Capture the cell that displays the provided text and extract its [x, y] central coordinate. 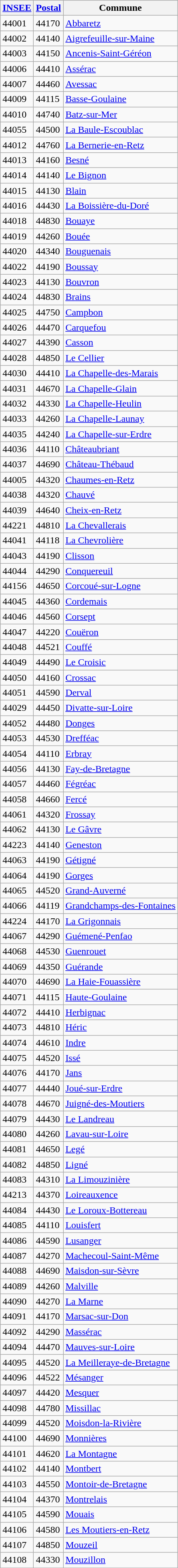
44101 [17, 1454]
44065 [17, 890]
Campbon [121, 312]
Chaumes-en-Retz [121, 480]
44480 [49, 723]
44055 [17, 130]
Montrelais [121, 1499]
Marsac-sur-Don [121, 1317]
44012 [17, 145]
Les Moutiers-en-Retz [121, 1530]
La Bernerie-en-Retz [121, 145]
44760 [49, 145]
44029 [17, 708]
44220 [49, 632]
44032 [17, 403]
44620 [49, 1454]
Batz-sur-Mer [121, 114]
44104 [17, 1499]
44090 [17, 1301]
44058 [17, 799]
44016 [17, 206]
44072 [17, 1012]
44660 [49, 799]
44092 [17, 1332]
44750 [49, 312]
Commune [121, 8]
Louisfert [121, 1225]
Haute-Goulaine [121, 997]
44068 [17, 952]
44023 [17, 282]
Donges [121, 723]
Gorges [121, 875]
Loireauxence [121, 1195]
44420 [49, 1392]
44085 [17, 1225]
44500 [49, 130]
44076 [17, 1073]
Bouaye [121, 221]
Moisdon-la-Rivière [121, 1423]
Lavau-sur-Loire [121, 1134]
44030 [17, 373]
44100 [17, 1438]
La Chevallerais [121, 525]
44340 [49, 251]
Cheix-en-Retz [121, 510]
Lusanger [121, 1241]
Le Cellier [121, 358]
44025 [17, 312]
Aigrefeuille-sur-Maine [121, 38]
44106 [17, 1530]
Malville [121, 1286]
Abbaretz [121, 23]
Héric [121, 1027]
La Chapelle-sur-Erdre [121, 434]
44078 [17, 1103]
Legé [121, 1149]
44024 [17, 297]
44081 [17, 1149]
44390 [49, 343]
44053 [17, 738]
La Meilleraye-de-Bretagne [121, 1362]
44450 [49, 708]
44580 [49, 1530]
44003 [17, 54]
44046 [17, 616]
44087 [17, 1256]
Ancenis-Saint-Géréon [121, 54]
Guenrouet [121, 952]
La Montagne [121, 1454]
Juigné-des-Moutiers [121, 1103]
Blain [121, 191]
44360 [49, 601]
44045 [17, 601]
44089 [17, 1286]
Indre [121, 1043]
Cordemais [121, 601]
44018 [17, 221]
44550 [49, 1484]
La Limouzinière [121, 1180]
44048 [17, 647]
44035 [17, 434]
44118 [49, 541]
44064 [17, 875]
44063 [17, 860]
Le Croisic [121, 662]
44052 [17, 723]
44014 [17, 175]
Bouée [121, 236]
Jans [121, 1073]
44156 [17, 586]
44221 [17, 525]
Basse-Goulaine [121, 99]
44069 [17, 967]
44350 [49, 967]
44020 [17, 251]
44099 [17, 1423]
Clisson [121, 556]
Grandchamps-des-Fontaines [121, 906]
Gétigné [121, 860]
44098 [17, 1408]
44095 [17, 1362]
La Chevrolière [121, 541]
Mésanger [121, 1377]
44031 [17, 388]
44103 [17, 1484]
La Chapelle-Heulin [121, 403]
44033 [17, 419]
44066 [17, 906]
44108 [17, 1560]
Le Gâvre [121, 830]
Massérac [121, 1332]
La Chapelle-Glain [121, 388]
44082 [17, 1165]
Mouzillon [121, 1560]
44310 [49, 1180]
44640 [49, 510]
La Chapelle-Launay [121, 419]
44022 [17, 267]
44075 [17, 1058]
Carquefou [121, 327]
Guérande [121, 967]
Grand-Auverné [121, 890]
44522 [49, 1377]
44038 [17, 495]
44521 [49, 647]
44213 [17, 1195]
La Baule-Escoublac [121, 130]
44077 [17, 1088]
Bouvron [121, 282]
Issé [121, 1058]
44061 [17, 814]
Avessac [121, 84]
La Chapelle-des-Marais [121, 373]
44015 [17, 191]
44043 [17, 556]
44009 [17, 99]
Le Loroux-Bottereau [121, 1210]
Derval [121, 693]
Corcoué-sur-Logne [121, 586]
44002 [17, 38]
44094 [17, 1347]
44036 [17, 449]
La Marne [121, 1301]
Casson [121, 343]
Machecoul-Saint-Même [121, 1256]
44119 [49, 906]
44041 [17, 541]
44240 [49, 434]
Geneston [121, 845]
Ligné [121, 1165]
La Haie-Fouassière [121, 982]
Drefféac [121, 738]
44037 [17, 465]
44079 [17, 1119]
Fercé [121, 799]
44150 [49, 54]
Joué-sur-Erdre [121, 1088]
Frossay [121, 814]
44026 [17, 327]
44027 [17, 343]
44051 [17, 693]
Couffé [121, 647]
44054 [17, 754]
44013 [17, 160]
44039 [17, 510]
44028 [17, 358]
Besné [121, 160]
44005 [17, 480]
Fay-de-Bretagne [121, 769]
44074 [17, 1043]
44224 [17, 921]
44084 [17, 1210]
INSEE [17, 8]
44490 [49, 662]
Le Bignon [121, 175]
44096 [17, 1377]
Montbert [121, 1469]
Montoir-de-Bretagne [121, 1484]
44071 [17, 997]
Erbray [121, 754]
Bouguenais [121, 251]
44088 [17, 1271]
44091 [17, 1317]
44073 [17, 1027]
44006 [17, 69]
Herbignac [121, 1012]
44105 [17, 1514]
44050 [17, 678]
44019 [17, 236]
Brains [121, 297]
44080 [17, 1134]
44223 [17, 845]
La Grigonnais [121, 921]
44097 [17, 1392]
Mouzeil [121, 1545]
Mesquer [121, 1392]
44067 [17, 936]
Maisdon-sur-Sèvre [121, 1271]
44062 [17, 830]
La Boissière-du-Doré [121, 206]
Guémené-Penfao [121, 936]
Postal [49, 8]
Couëron [121, 632]
44010 [17, 114]
Missillac [121, 1408]
Divatte-sur-Loire [121, 708]
Fégréac [121, 784]
44107 [17, 1545]
44057 [17, 784]
Conquereuil [121, 571]
44440 [49, 1088]
Le Landreau [121, 1119]
44049 [17, 662]
Mauves-sur-Loire [121, 1347]
44102 [17, 1469]
44044 [17, 571]
44780 [49, 1408]
44086 [17, 1241]
44560 [49, 616]
Crossac [121, 678]
Châteaubriant [121, 449]
44610 [49, 1043]
Château-Thébaud [121, 465]
Corsept [121, 616]
Monnières [121, 1438]
Assérac [121, 69]
Mouais [121, 1514]
44047 [17, 632]
44001 [17, 23]
44056 [17, 769]
Chauvé [121, 495]
44007 [17, 84]
Boussay [121, 267]
44740 [49, 114]
44070 [17, 982]
44083 [17, 1180]
